Identify which cell holds the provided text, then report its (x, y) central coordinate. 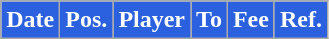
Pos. (86, 20)
Ref. (300, 20)
To (210, 20)
Player (152, 20)
Date (30, 20)
Fee (250, 20)
